Output the [x, y] coordinate of the center of the cell containing the given text.  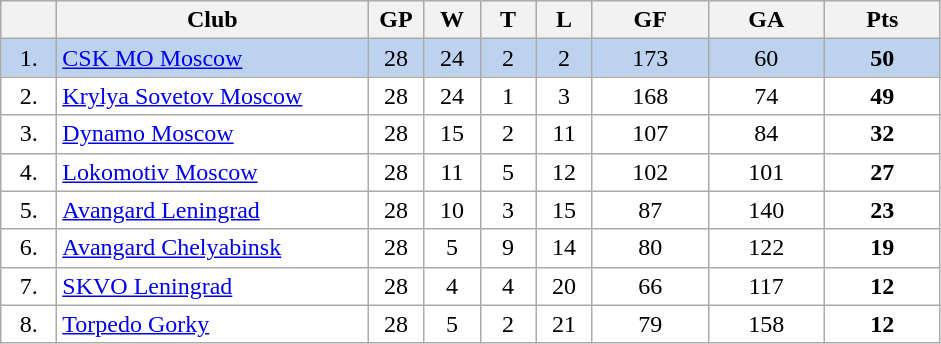
9 [508, 248]
GA [766, 20]
49 [882, 96]
Avangard Leningrad [212, 210]
Torpedo Gorky [212, 324]
1 [508, 96]
27 [882, 172]
60 [766, 58]
32 [882, 134]
80 [650, 248]
2. [29, 96]
SKVO Leningrad [212, 286]
21 [564, 324]
19 [882, 248]
GP [396, 20]
50 [882, 58]
3. [29, 134]
87 [650, 210]
8. [29, 324]
102 [650, 172]
107 [650, 134]
158 [766, 324]
74 [766, 96]
84 [766, 134]
173 [650, 58]
168 [650, 96]
140 [766, 210]
7. [29, 286]
20 [564, 286]
T [508, 20]
W [452, 20]
14 [564, 248]
122 [766, 248]
GF [650, 20]
66 [650, 286]
Avangard Chelyabinsk [212, 248]
Lokomotiv Moscow [212, 172]
101 [766, 172]
4. [29, 172]
79 [650, 324]
23 [882, 210]
6. [29, 248]
Dynamo Moscow [212, 134]
L [564, 20]
CSK MO Moscow [212, 58]
10 [452, 210]
Krylya Sovetov Moscow [212, 96]
5. [29, 210]
1. [29, 58]
Club [212, 20]
Pts [882, 20]
117 [766, 286]
